Extract the (x, y) coordinate from the center of the cell holding the provided text.  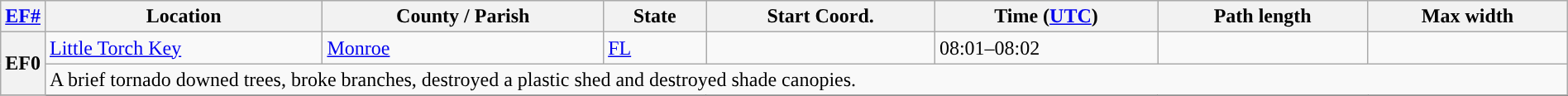
Start Coord. (820, 17)
FL (655, 48)
Little Torch Key (184, 48)
EF# (23, 17)
Time (UTC) (1045, 17)
State (655, 17)
Path length (1263, 17)
08:01–08:02 (1045, 48)
County / Parish (463, 17)
Location (184, 17)
EF0 (23, 64)
Max width (1467, 17)
A brief tornado downed trees, broke branches, destroyed a plastic shed and destroyed shade canopies. (806, 79)
Monroe (463, 48)
